Return the [X, Y] coordinate for the center point of the cell that contains the specified text.  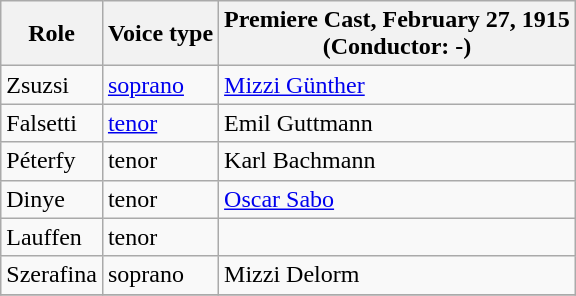
Premiere Cast, February 27, 1915(Conductor: -) [398, 34]
Mizzi Günther [398, 85]
Zsuzsi [52, 85]
Emil Guttmann [398, 123]
Dinye [52, 199]
Karl Bachmann [398, 161]
Voice type [160, 34]
Lauffen [52, 237]
Mizzi Delorm [398, 275]
Oscar Sabo [398, 199]
Szerafina [52, 275]
Falsetti [52, 123]
Péterfy [52, 161]
Role [52, 34]
